Capture the cell that displays the provided text and extract its (X, Y) central coordinate. 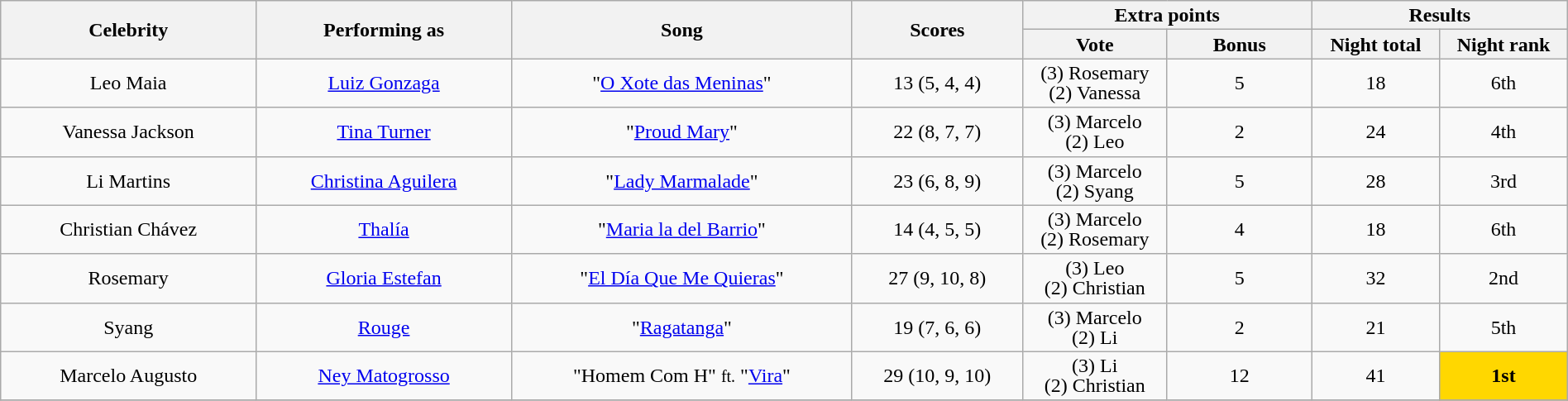
Song (682, 30)
"Lady Marmalade" (682, 180)
Results (1439, 15)
(3) Li(2) Christian (1095, 375)
(3) Marcelo(2) Rosemary (1095, 230)
4th (1503, 132)
(3) Rosemary(2) Vanessa (1095, 83)
Rouge (384, 327)
Celebrity (129, 30)
2nd (1503, 278)
Tina Turner (384, 132)
Marcelo Augusto (129, 375)
23 (6, 8, 9) (937, 180)
Syang (129, 327)
Night rank (1503, 45)
Scores (937, 30)
21 (1375, 327)
Vanessa Jackson (129, 132)
Rosemary (129, 278)
Christina Aguilera (384, 180)
41 (1375, 375)
5th (1503, 327)
12 (1239, 375)
(3) Marcelo(2) Leo (1095, 132)
Gloria Estefan (384, 278)
Leo Maia (129, 83)
Christian Chávez (129, 230)
Night total (1375, 45)
14 (4, 5, 5) (937, 230)
24 (1375, 132)
32 (1375, 278)
Extra points (1167, 15)
"O Xote das Meninas" (682, 83)
13 (5, 4, 4) (937, 83)
22 (8, 7, 7) (937, 132)
Li Martins (129, 180)
27 (9, 10, 8) (937, 278)
"Homem Com H" ft. "Vira" (682, 375)
19 (7, 6, 6) (937, 327)
"El Día Que Me Quieras" (682, 278)
(3) Leo(2) Christian (1095, 278)
"Maria la del Barrio" (682, 230)
Bonus (1239, 45)
"Proud Mary" (682, 132)
Thalía (384, 230)
Vote (1095, 45)
(3) Marcelo(2) Li (1095, 327)
29 (10, 9, 10) (937, 375)
Ney Matogrosso (384, 375)
3rd (1503, 180)
"Ragatanga" (682, 327)
(3) Marcelo(2) Syang (1095, 180)
Luiz Gonzaga (384, 83)
Performing as (384, 30)
1st (1503, 375)
28 (1375, 180)
4 (1239, 230)
